Output the [X, Y] coordinate of the center of the cell containing the given text.  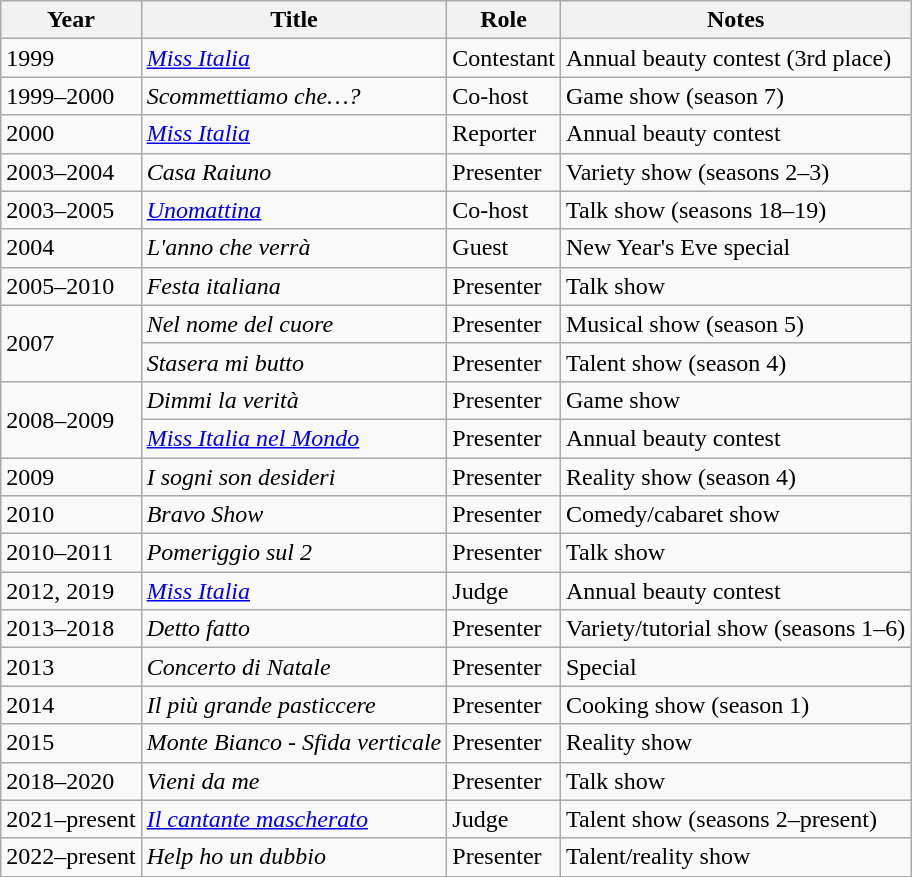
2022–present [71, 857]
Special [735, 667]
Casa Raiuno [294, 172]
Role [504, 20]
Comedy/cabaret show [735, 515]
Reality show (season 4) [735, 477]
Concerto di Natale [294, 667]
Annual beauty contest (3rd place) [735, 58]
Talent show (seasons 2–present) [735, 819]
2008–2009 [71, 419]
2021–present [71, 819]
Monte Bianco - Sfida verticale [294, 743]
Title [294, 20]
Game show (season 7) [735, 96]
Unomattina [294, 210]
Bravo Show [294, 515]
Year [71, 20]
Musical show (season 5) [735, 324]
Il più grande pasticcere [294, 705]
2018–2020 [71, 781]
Game show [735, 400]
Talent show (season 4) [735, 362]
Scommettiamo che…? [294, 96]
2007 [71, 343]
2013 [71, 667]
Detto fatto [294, 629]
Guest [504, 248]
1999 [71, 58]
2013–2018 [71, 629]
2003–2005 [71, 210]
Reporter [504, 134]
2005–2010 [71, 286]
I sogni son desideri [294, 477]
2010 [71, 515]
Help ho un dubbio [294, 857]
Pomeriggio sul 2 [294, 553]
2004 [71, 248]
2003–2004 [71, 172]
Talk show (seasons 18–19) [735, 210]
2000 [71, 134]
Vieni da me [294, 781]
Talent/reality show [735, 857]
Variety show (seasons 2–3) [735, 172]
2010–2011 [71, 553]
Variety/tutorial show (seasons 1–6) [735, 629]
New Year's Eve special [735, 248]
Contestant [504, 58]
Reality show [735, 743]
Miss Italia nel Mondo [294, 438]
Dimmi la verità [294, 400]
L'anno che verrà [294, 248]
2015 [71, 743]
2009 [71, 477]
2012, 2019 [71, 591]
Nel nome del cuore [294, 324]
Stasera mi butto [294, 362]
Cooking show (season 1) [735, 705]
1999–2000 [71, 96]
Festa italiana [294, 286]
Notes [735, 20]
Il cantante mascherato [294, 819]
2014 [71, 705]
